Identify which cell holds the provided text, then report its (x, y) central coordinate. 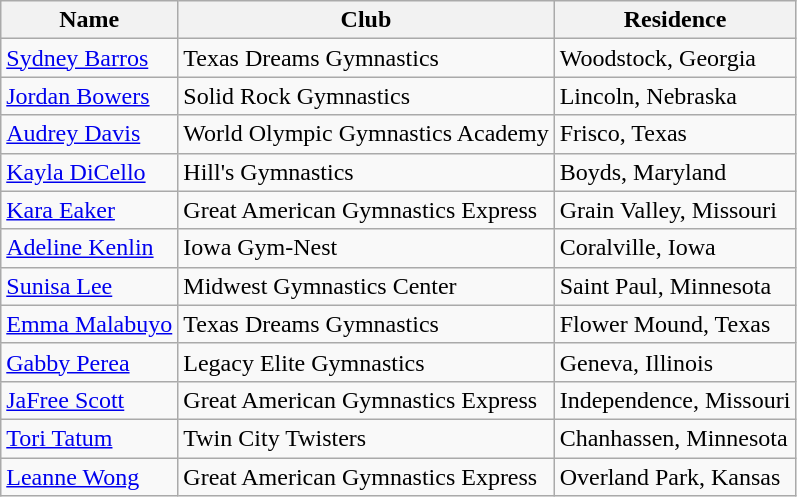
Leanne Wong (90, 477)
Kara Eaker (90, 210)
Overland Park, Kansas (675, 477)
Woodstock, Georgia (675, 58)
Flower Mound, Texas (675, 324)
Geneva, Illinois (675, 362)
Gabby Perea (90, 362)
Midwest Gymnastics Center (366, 286)
Kayla DiCello (90, 172)
Jordan Bowers (90, 96)
Adeline Kenlin (90, 248)
Frisco, Texas (675, 134)
Saint Paul, Minnesota (675, 286)
Audrey Davis (90, 134)
Independence, Missouri (675, 400)
Residence (675, 20)
Sydney Barros (90, 58)
Iowa Gym-Nest (366, 248)
Twin City Twisters (366, 438)
Lincoln, Nebraska (675, 96)
Name (90, 20)
Tori Tatum (90, 438)
Chanhassen, Minnesota (675, 438)
World Olympic Gymnastics Academy (366, 134)
Coralville, Iowa (675, 248)
Legacy Elite Gymnastics (366, 362)
Emma Malabuyo (90, 324)
JaFree Scott (90, 400)
Grain Valley, Missouri (675, 210)
Sunisa Lee (90, 286)
Hill's Gymnastics (366, 172)
Solid Rock Gymnastics (366, 96)
Club (366, 20)
Boyds, Maryland (675, 172)
